Return the [x, y] coordinate for the center point of the cell that contains the specified text.  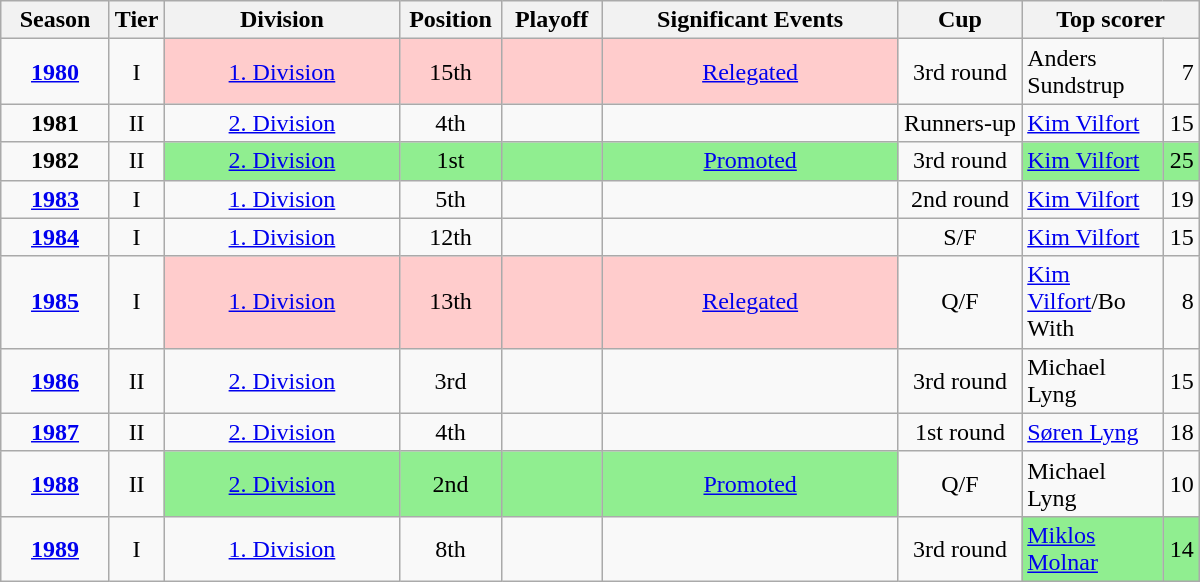
8th [450, 548]
Runners-up [960, 123]
Division [282, 20]
1989 [56, 548]
1983 [56, 199]
1980 [56, 72]
1981 [56, 123]
Position [450, 20]
3rd [450, 380]
Anders Sundstrup [1092, 72]
1st round [960, 432]
Significant Events [750, 20]
5th [450, 199]
Season [56, 20]
1986 [56, 380]
25 [1181, 161]
10 [1181, 484]
Miklos Molnar [1092, 548]
2nd [450, 484]
15th [450, 72]
Cup [960, 20]
19 [1181, 199]
1984 [56, 237]
Kim Vilfort/Bo With [1092, 302]
1988 [56, 484]
Tier [136, 20]
8 [1181, 302]
14 [1181, 548]
2nd round [960, 199]
13th [450, 302]
Top scorer [1111, 20]
1982 [56, 161]
12th [450, 237]
Playoff [552, 20]
S/F [960, 237]
Søren Lyng [1092, 432]
7 [1181, 72]
1987 [56, 432]
1st [450, 161]
18 [1181, 432]
1985 [56, 302]
